Determine the [X, Y] coordinate at the center of the cell enclosing the given text.  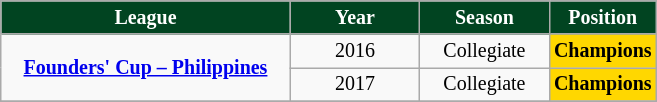
League [146, 18]
2016 [354, 52]
Year [354, 18]
2017 [354, 84]
Season [484, 18]
Founders' Cup – Philippines [146, 68]
Position [602, 18]
